Provide the [x, y] coordinate of the cell's center where the given text is located.  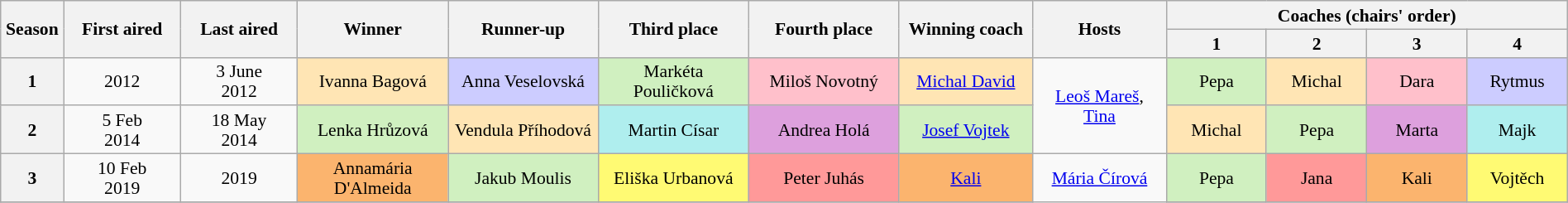
Ivanna Bagová [373, 81]
Fourth place [824, 29]
Peter Juhás [824, 178]
Jana [1317, 178]
Lenka Hrůzová [373, 130]
5 Feb 2014 [122, 130]
Annamária D'Almeida [373, 178]
Michal David [966, 81]
10 Feb 2019 [122, 178]
Rytmus [1517, 81]
Runner-up [523, 29]
2019 [238, 178]
Vojtěch [1517, 178]
Last aired [238, 29]
Third place [673, 29]
Winning coach [966, 29]
Markéta Pouličková [673, 81]
3 June 2012 [238, 81]
First aired [122, 29]
Martin Císar [673, 130]
Vendula Příhodová [523, 130]
Mária Čírová [1100, 178]
Leoš Mareš,Tina [1100, 105]
Coaches (chairs' order) [1366, 15]
Season [32, 29]
Marta [1417, 130]
Josef Vojtek [966, 130]
Hosts [1100, 29]
Majk [1517, 130]
Anna Veselovská [523, 81]
Dara [1417, 81]
Winner [373, 29]
4 [1517, 43]
18 May 2014 [238, 130]
Andrea Holá [824, 130]
Miloš Novotný [824, 81]
Jakub Moulis [523, 178]
2012 [122, 81]
Eliška Urbanová [673, 178]
